Search for the cell housing the specified text and yield its [X, Y] center coordinate. 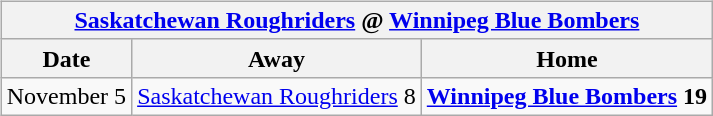
Saskatchewan Roughriders @ Winnipeg Blue Bombers [356, 20]
Away [277, 58]
Home [566, 58]
November 5 [66, 96]
Winnipeg Blue Bombers 19 [566, 96]
Date [66, 58]
Saskatchewan Roughriders 8 [277, 96]
